Return the [x, y] coordinate for the center point of the cell that contains the specified text.  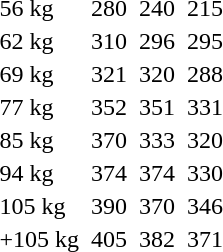
352 [110, 107]
310 [110, 41]
390 [110, 206]
320 [158, 74]
351 [158, 107]
296 [158, 41]
321 [110, 74]
333 [158, 140]
